Find where the given text appears and provide that cell's center as [X, Y] coordinate. 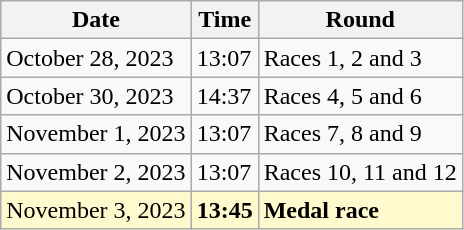
13:45 [224, 210]
Time [224, 20]
Races 10, 11 and 12 [360, 172]
November 3, 2023 [96, 210]
October 30, 2023 [96, 96]
November 2, 2023 [96, 172]
Races 1, 2 and 3 [360, 58]
14:37 [224, 96]
Races 4, 5 and 6 [360, 96]
Medal race [360, 210]
October 28, 2023 [96, 58]
Round [360, 20]
Date [96, 20]
November 1, 2023 [96, 134]
Races 7, 8 and 9 [360, 134]
